Locate the cell with the specified text and output its [x, y] center coordinate. 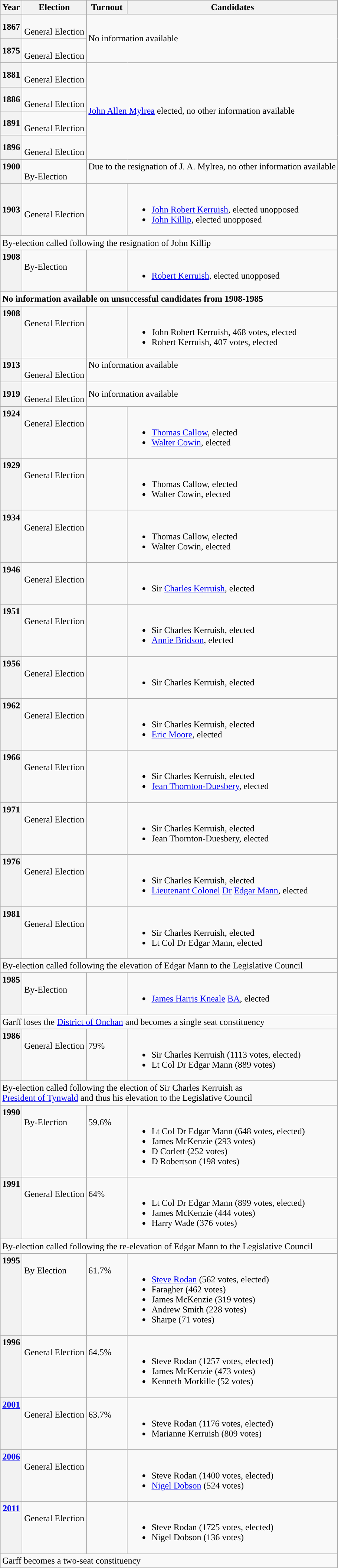
1996 [11, 1366]
1946 [11, 583]
1919 [11, 395]
2011 [11, 1528]
Year [11, 7]
1966 [11, 776]
1900 [11, 172]
2001 [11, 1423]
79% [107, 1055]
1956 [11, 678]
By-election called following the elevation of Edgar Mann to the Legislative Council [169, 965]
Sir Charles Kerruish, electedLt Col Dr Edgar Mann, elected [232, 932]
John Robert Kerruish, 468 votes, electedRobert Kerruish, 407 votes, elected [232, 332]
Steve Rodan (1176 votes, elected)Marianne Kerruish (809 votes) [232, 1423]
1991 [11, 1208]
1913 [11, 370]
Turnout [107, 7]
By-election called following the re-elevation of Edgar Mann to the Legislative Council [169, 1246]
By-election called following the election of Sir Charles Kerruish asPresident of Tynwald and thus his elevation to the Legislative Council [169, 1093]
1924 [11, 432]
1951 [11, 630]
No information available on unsuccessful candidates from 1908-1985 [169, 299]
1986 [11, 1055]
Steve Rodan (1400 votes, elected)Nigel Dobson (524 votes) [232, 1476]
Sir Charles Kerruish, electedLieutenant Colonel Dr Edgar Mann, elected [232, 880]
John Robert Kerruish, elected unopposedJohn Killip, elected unopposed [232, 210]
Election [54, 7]
1985 [11, 993]
1981 [11, 932]
1971 [11, 828]
Sir Charles Kerruish, electedEric Moore, elected [232, 724]
Due to the resignation of J. A. Mylrea, no other information available [212, 172]
1867 [11, 27]
Steve Rodan (1257 votes, elected)James McKenzie (473 votes)Kenneth Morkille (52 votes) [232, 1366]
1896 [11, 147]
John Allen Mylrea elected, no other information available [212, 111]
63.7% [107, 1423]
Candidates [232, 7]
Steve Rodan (562 votes, elected)Faragher (462 votes)James McKenzie (319 votes)Andrew Smith (228 votes)Sharpe (71 votes) [232, 1294]
1995 [11, 1294]
James Harris Kneale BA, elected [232, 993]
1962 [11, 724]
1976 [11, 880]
59.6% [107, 1141]
Sir Charles Kerruish, electedAnnie Bridson, elected [232, 630]
Steve Rodan (1725 votes, elected)Nigel Dobson (136 votes) [232, 1528]
By-election called following the resignation of John Killip [169, 243]
1886 [11, 99]
Garff becomes a two-seat constituency [169, 1561]
1990 [11, 1141]
64% [107, 1208]
Sir Charles Kerruish (1113 votes, elected)Lt Col Dr Edgar Mann (889 votes) [232, 1055]
1881 [11, 75]
Garff loses the District of Onchan and becomes a single seat constituency [169, 1022]
2006 [11, 1476]
1903 [11, 210]
By Election [54, 1294]
Robert Kerruish, elected unopposed [232, 270]
1934 [11, 536]
1891 [11, 123]
1929 [11, 484]
1875 [11, 51]
Lt Col Dr Edgar Mann (899 votes, elected)James McKenzie (444 votes)Harry Wade (376 votes) [232, 1208]
61.7% [107, 1294]
64.5% [107, 1366]
Lt Col Dr Edgar Mann (648 votes, elected)James McKenzie (293 votes)D Corlett (252 votes)D Robertson (198 votes) [232, 1141]
